Pinpoint the cell where the given text exists, returning its [X, Y] midpoint coordinate. 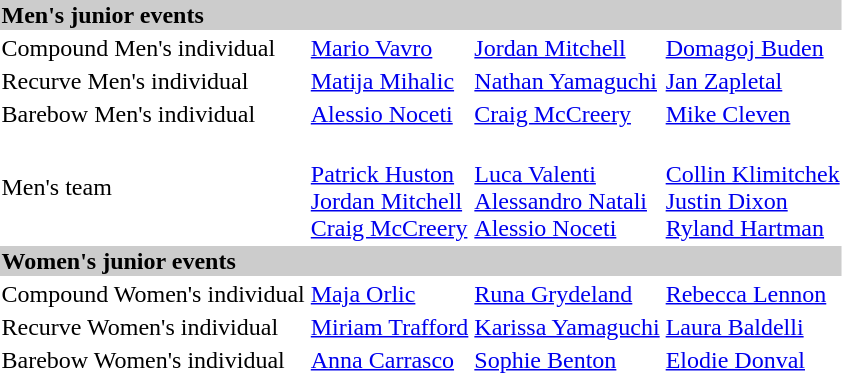
Mario Vavro [390, 48]
Alessio Noceti [390, 114]
Patrick HustonJordan MitchellCraig McCreery [390, 188]
Craig McCreery [567, 114]
Recurve Men's individual [153, 81]
Mike Cleven [752, 114]
Compound Men's individual [153, 48]
Karissa Yamaguchi [567, 327]
Men's junior events [420, 15]
Laura Baldelli [752, 327]
Miriam Trafford [390, 327]
Jan Zapletal [752, 81]
Runa Grydeland [567, 294]
Luca ValentiAlessandro NataliAlessio Noceti [567, 188]
Barebow Men's individual [153, 114]
Men's team [153, 188]
Nathan Yamaguchi [567, 81]
Maja Orlic [390, 294]
Compound Women's individual [153, 294]
Recurve Women's individual [153, 327]
Collin KlimitchekJustin DixonRyland Hartman [752, 188]
Matija Mihalic [390, 81]
Women's junior events [420, 261]
Jordan Mitchell [567, 48]
Domagoj Buden [752, 48]
Rebecca Lennon [752, 294]
